Find where the given text appears and provide that cell's center as (X, Y) coordinate. 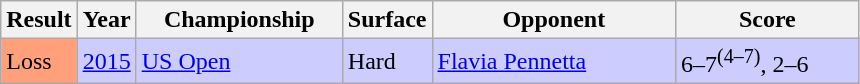
US Open (239, 62)
Score (768, 20)
Hard (387, 62)
6–7(4–7), 2–6 (768, 62)
Championship (239, 20)
Opponent (554, 20)
Surface (387, 20)
Flavia Pennetta (554, 62)
2015 (106, 62)
Result (39, 20)
Year (106, 20)
Loss (39, 62)
